Find where the given text appears and provide that cell's center as [X, Y] coordinate. 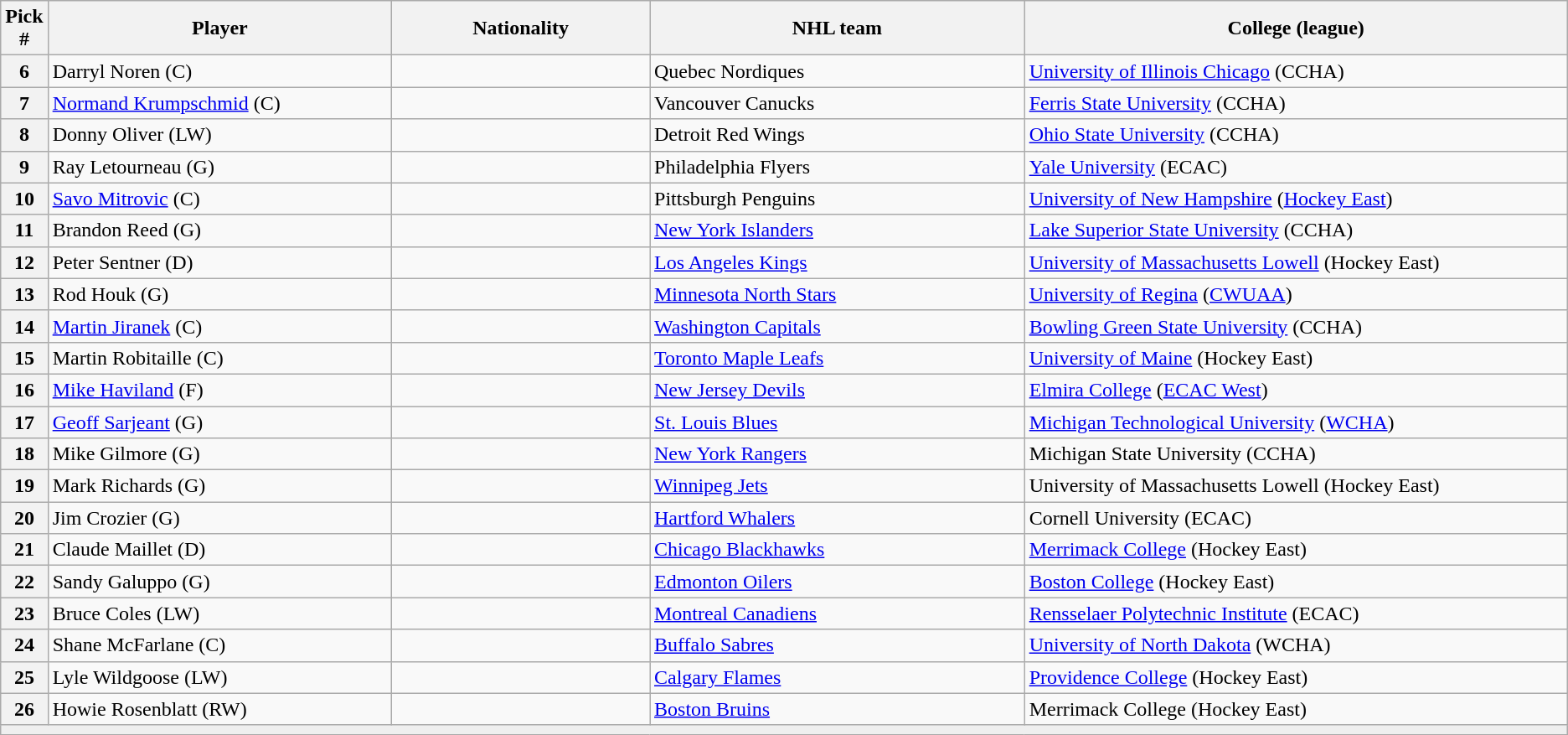
26 [24, 709]
Boston College (Hockey East) [1296, 582]
Ferris State University (CCHA) [1296, 103]
12 [24, 262]
Shane McFarlane (C) [219, 645]
Hartford Whalers [838, 518]
New Jersey Devils [838, 390]
10 [24, 199]
Ray Letourneau (G) [219, 167]
17 [24, 422]
Pittsburgh Penguins [838, 199]
25 [24, 677]
Peter Sentner (D) [219, 262]
Vancouver Canucks [838, 103]
Bowling Green State University (CCHA) [1296, 326]
Calgary Flames [838, 677]
7 [24, 103]
Ohio State University (CCHA) [1296, 135]
Detroit Red Wings [838, 135]
Lyle Wildgoose (LW) [219, 677]
Rod Houk (G) [219, 294]
Normand Krumpschmid (C) [219, 103]
Bruce Coles (LW) [219, 613]
Martin Jiranek (C) [219, 326]
Los Angeles Kings [838, 262]
New York Rangers [838, 454]
Buffalo Sabres [838, 645]
20 [24, 518]
University of North Dakota (WCHA) [1296, 645]
Providence College (Hockey East) [1296, 677]
Sandy Galuppo (G) [219, 582]
Montreal Canadiens [838, 613]
Mark Richards (G) [219, 486]
Darryl Noren (C) [219, 71]
University of Illinois Chicago (CCHA) [1296, 71]
Brandon Reed (G) [219, 230]
6 [24, 71]
Mike Haviland (F) [219, 390]
University of New Hampshire (Hockey East) [1296, 199]
24 [24, 645]
23 [24, 613]
15 [24, 358]
Jim Crozier (G) [219, 518]
Nationality [521, 28]
Michigan Technological University (WCHA) [1296, 422]
Winnipeg Jets [838, 486]
16 [24, 390]
Lake Superior State University (CCHA) [1296, 230]
Claude Maillet (D) [219, 550]
14 [24, 326]
College (league) [1296, 28]
21 [24, 550]
Toronto Maple Leafs [838, 358]
13 [24, 294]
Boston Bruins [838, 709]
Cornell University (ECAC) [1296, 518]
Donny Oliver (LW) [219, 135]
Rensselaer Polytechnic Institute (ECAC) [1296, 613]
9 [24, 167]
Player [219, 28]
Edmonton Oilers [838, 582]
St. Louis Blues [838, 422]
Michigan State University (CCHA) [1296, 454]
Howie Rosenblatt (RW) [219, 709]
University of Maine (Hockey East) [1296, 358]
18 [24, 454]
Philadelphia Flyers [838, 167]
22 [24, 582]
11 [24, 230]
Minnesota North Stars [838, 294]
Yale University (ECAC) [1296, 167]
Geoff Sarjeant (G) [219, 422]
8 [24, 135]
Martin Robitaille (C) [219, 358]
Elmira College (ECAC West) [1296, 390]
New York Islanders [838, 230]
Savo Mitrovic (C) [219, 199]
NHL team [838, 28]
19 [24, 486]
Washington Capitals [838, 326]
Mike Gilmore (G) [219, 454]
Quebec Nordiques [838, 71]
Chicago Blackhawks [838, 550]
Pick # [24, 28]
University of Regina (CWUAA) [1296, 294]
